Pinpoint the cell where the given text exists, returning its [x, y] midpoint coordinate. 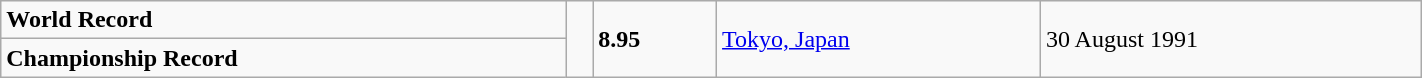
World Record [284, 20]
Tokyo, Japan [879, 39]
8.95 [655, 39]
30 August 1991 [1230, 39]
Championship Record [284, 58]
